Detect which cell encompasses the target text, then output its [x, y] center coordinate. 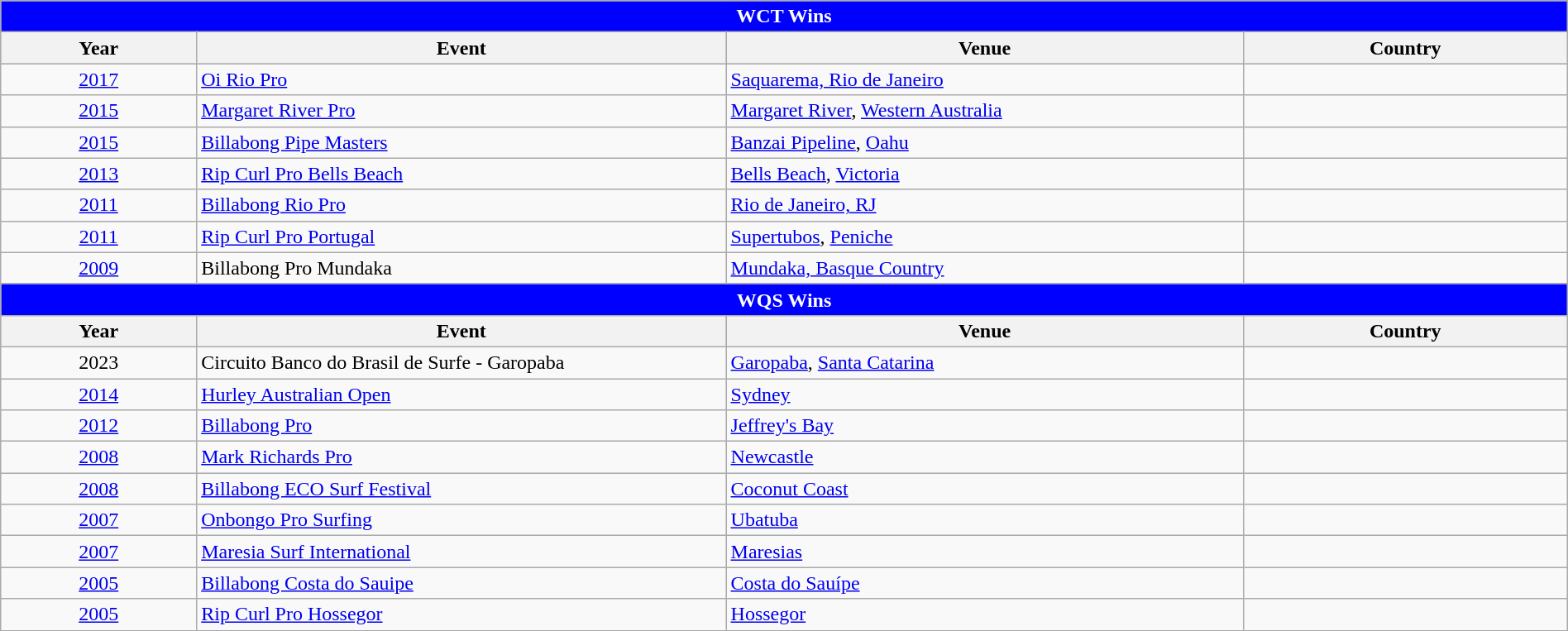
Bells Beach, Victoria [984, 174]
2023 [99, 362]
Mundaka, Basque Country [984, 268]
2014 [99, 394]
Billabong Pro Mundaka [461, 268]
Billabong Pro [461, 426]
2013 [99, 174]
Costa do Sauípe [984, 583]
Maresias [984, 552]
Newcastle [984, 457]
Onbongo Pro Surfing [461, 520]
Saquarema, Rio de Janeiro [984, 79]
Hurley Australian Open [461, 394]
Banzai Pipeline, Oahu [984, 142]
Margaret River Pro [461, 111]
Billabong Rio Pro [461, 205]
Oi Rio Pro [461, 79]
Margaret River, Western Australia [984, 111]
Rio de Janeiro, RJ [984, 205]
Rip Curl Pro Hossegor [461, 614]
Maresia Surf International [461, 552]
Hossegor [984, 614]
WQS Wins [784, 299]
Billabong Costa do Sauipe [461, 583]
Supertubos, Peniche [984, 237]
Ubatuba [984, 520]
Coconut Coast [984, 489]
Sydney [984, 394]
Circuito Banco do Brasil de Surfe - Garopaba [461, 362]
2009 [99, 268]
Billabong ECO Surf Festival [461, 489]
Jeffrey's Bay [984, 426]
Rip Curl Pro Bells Beach [461, 174]
Billabong Pipe Masters [461, 142]
WCT Wins [784, 17]
Mark Richards Pro [461, 457]
2017 [99, 79]
Rip Curl Pro Portugal [461, 237]
2012 [99, 426]
Garopaba, Santa Catarina [984, 362]
